Find where the given text appears and provide that cell's center as [X, Y] coordinate. 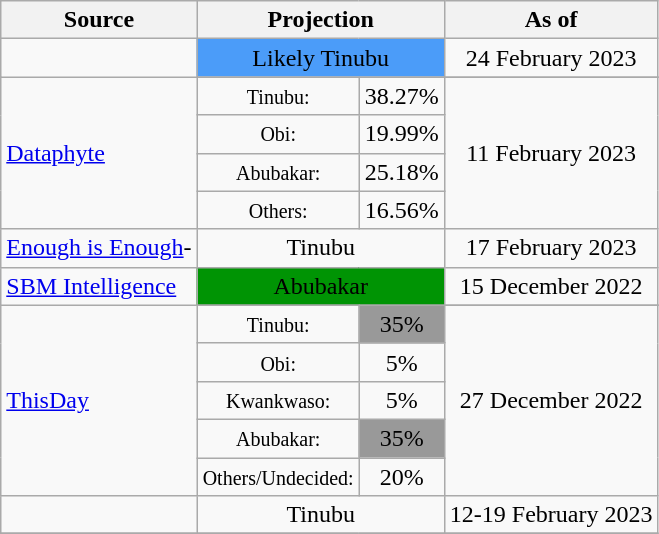
15 December 2022 [551, 286]
38.27% [402, 96]
24 February 2023 [551, 58]
Projection [320, 20]
11 February 2023 [551, 153]
Enough is Enough- [99, 248]
27 December 2022 [551, 400]
ThisDay [99, 400]
As of [551, 20]
19.99% [402, 134]
20% [402, 477]
Kwankwaso: [278, 400]
Others: [278, 210]
16.56% [402, 210]
Source [99, 20]
Likely Tinubu [320, 58]
Abubakar [320, 286]
Dataphyte [99, 153]
25.18% [402, 172]
17 February 2023 [551, 248]
12-19 February 2023 [551, 515]
Others/Undecided: [278, 477]
SBM Intelligence [99, 286]
